Find where the given text appears and provide that cell's center as [x, y] coordinate. 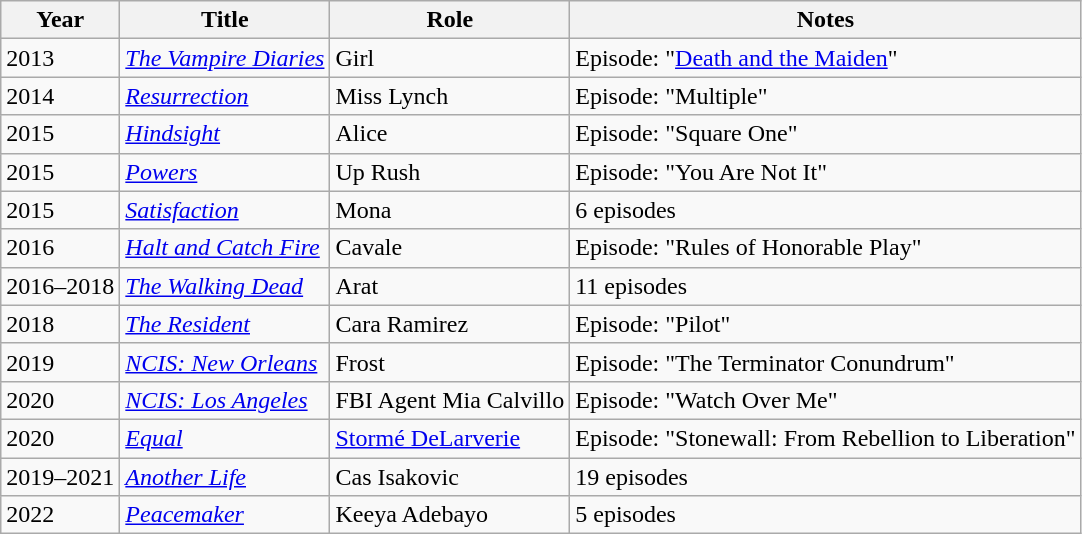
Episode: "Stonewall: From Rebellion to Liberation" [826, 438]
Halt and Catch Fire [225, 248]
2019–2021 [60, 477]
Episode: "The Terminator Conundrum" [826, 362]
Episode: "Watch Over Me" [826, 400]
Arat [450, 286]
2018 [60, 324]
11 episodes [826, 286]
Satisfaction [225, 210]
The Walking Dead [225, 286]
Miss Lynch [450, 96]
2019 [60, 362]
Cara Ramirez [450, 324]
6 episodes [826, 210]
Year [60, 20]
2016 [60, 248]
Resurrection [225, 96]
Title [225, 20]
Cavale [450, 248]
Episode: "Pilot" [826, 324]
Episode: "You Are Not It" [826, 172]
Equal [225, 438]
The Vampire Diaries [225, 58]
Powers [225, 172]
2022 [60, 515]
Alice [450, 134]
2016–2018 [60, 286]
Mona [450, 210]
Stormé DeLarverie [450, 438]
5 episodes [826, 515]
2013 [60, 58]
Peacemaker [225, 515]
The Resident [225, 324]
Episode: "Rules of Honorable Play" [826, 248]
Up Rush [450, 172]
19 episodes [826, 477]
Hindsight [225, 134]
Role [450, 20]
Girl [450, 58]
NCIS: New Orleans [225, 362]
Notes [826, 20]
NCIS: Los Angeles [225, 400]
FBI Agent Mia Calvillo [450, 400]
Episode: "Death and the Maiden" [826, 58]
Frost [450, 362]
Another Life [225, 477]
Episode: "Multiple" [826, 96]
2014 [60, 96]
Episode: "Square One" [826, 134]
Keeya Adebayo [450, 515]
Cas Isakovic [450, 477]
